Return the [X, Y] coordinate for the center point of the cell that contains the specified text.  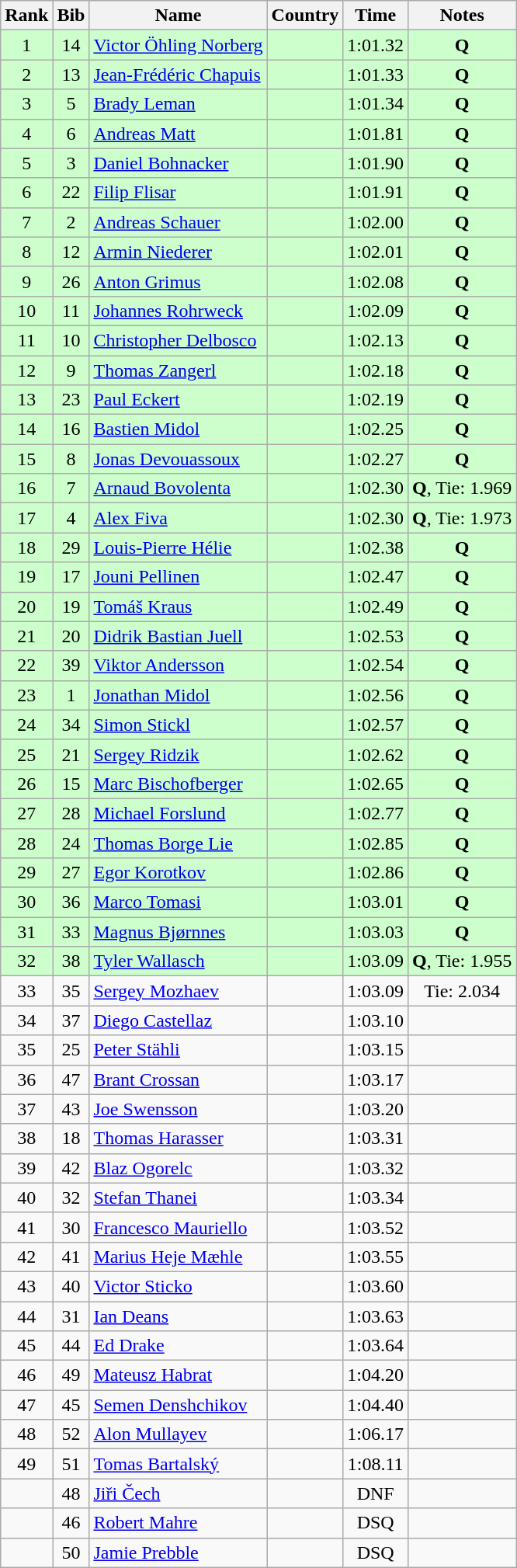
Joe Swensson [179, 1109]
Michael Forslund [179, 813]
1:02.49 [376, 607]
Q, Tie: 1.955 [463, 961]
1:03.34 [376, 1198]
Francesco Mauriello [179, 1227]
Arnaud Bovolenta [179, 488]
Sergey Mozhaev [179, 991]
1:02.85 [376, 843]
Filip Flisar [179, 193]
Brady Leman [179, 104]
1:02.25 [376, 429]
Tyler Wallasch [179, 961]
1:02.01 [376, 252]
1:03.20 [376, 1109]
1:03.01 [376, 902]
1:02.65 [376, 784]
1:01.90 [376, 163]
1:02.19 [376, 400]
1:03.15 [376, 1050]
1:03.17 [376, 1080]
Alex Fiva [179, 518]
1:02.27 [376, 459]
Daniel Bohnacker [179, 163]
Mateusz Habrat [179, 1375]
1:03.55 [376, 1257]
Didrik Bastian Juell [179, 636]
Q, Tie: 1.969 [463, 488]
1:02.09 [376, 311]
Q, Tie: 1.973 [463, 518]
Jonas Devouassoux [179, 459]
Thomas Borge Lie [179, 843]
1:06.17 [376, 1434]
Marc Bischofberger [179, 784]
1:02.62 [376, 754]
1:04.40 [376, 1405]
Johannes Rohrweck [179, 311]
1:02.18 [376, 370]
Alon Mullayev [179, 1434]
1:02.57 [376, 725]
1:02.00 [376, 222]
Jonathan Midol [179, 695]
Victor Sticko [179, 1286]
1:01.33 [376, 75]
Anton Grimus [179, 281]
1:02.47 [376, 577]
51 [71, 1464]
1:03.60 [376, 1286]
Jean-Frédéric Chapuis [179, 75]
Andreas Matt [179, 134]
Ed Drake [179, 1346]
Bib [71, 16]
1:01.34 [376, 104]
Andreas Schauer [179, 222]
Ian Deans [179, 1316]
1:08.11 [376, 1464]
Country [305, 16]
1:03.32 [376, 1168]
1:02.77 [376, 813]
Bastien Midol [179, 429]
1:02.13 [376, 340]
Simon Stickl [179, 725]
Marius Heje Mæhle [179, 1257]
1:04.20 [376, 1375]
Peter Stähli [179, 1050]
Tomáš Kraus [179, 607]
1:01.91 [376, 193]
Sergey Ridzik [179, 754]
1:02.38 [376, 548]
Notes [463, 16]
50 [71, 1552]
Marco Tomasi [179, 902]
1:03.64 [376, 1346]
Rank [26, 16]
1:03.31 [376, 1139]
1:03.52 [376, 1227]
Magnus Bjørnnes [179, 932]
1:02.53 [376, 636]
Paul Eckert [179, 400]
1:03.63 [376, 1316]
Tomas Bartalský [179, 1464]
DNF [376, 1493]
Jiři Čech [179, 1493]
52 [71, 1434]
Name [179, 16]
Viktor Andersson [179, 666]
Stefan Thanei [179, 1198]
Tie: 2.034 [463, 991]
Jamie Prebble [179, 1552]
1:02.86 [376, 873]
1:02.08 [376, 281]
1:01.32 [376, 45]
1:02.56 [376, 695]
Time [376, 16]
Semen Denshchikov [179, 1405]
1:02.54 [376, 666]
Diego Castellaz [179, 1020]
Victor Öhling Norberg [179, 45]
Blaz Ogorelc [179, 1168]
Brant Crossan [179, 1080]
Thomas Zangerl [179, 370]
Christopher Delbosco [179, 340]
1:03.10 [376, 1020]
Thomas Harasser [179, 1139]
Jouni Pellinen [179, 577]
1:03.03 [376, 932]
1:01.81 [376, 134]
Louis-Pierre Hélie [179, 548]
Robert Mahre [179, 1523]
Egor Korotkov [179, 873]
Armin Niederer [179, 252]
